Locate the cell with the specified text and output its [X, Y] center coordinate. 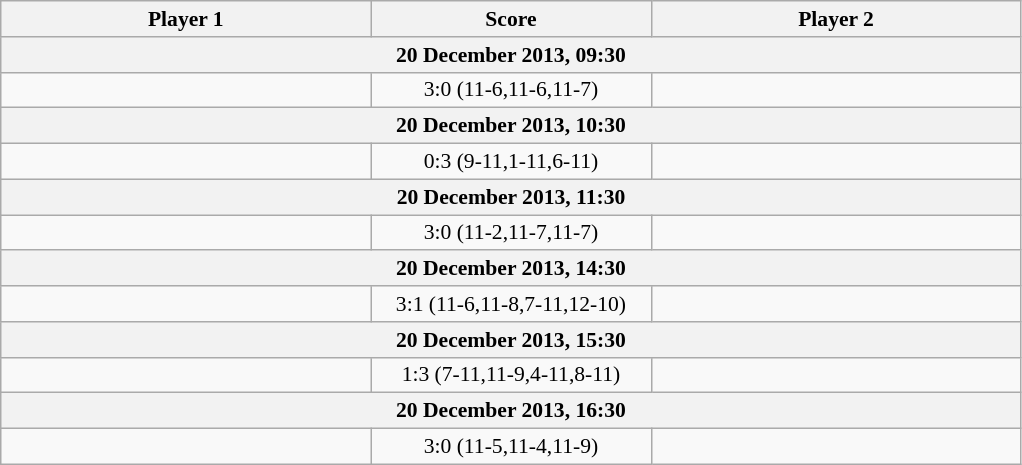
Player 1 [186, 19]
Score [511, 19]
20 December 2013, 14:30 [511, 269]
20 December 2013, 16:30 [511, 411]
Player 2 [836, 19]
3:0 (11-2,11-7,11-7) [511, 233]
3:0 (11-5,11-4,11-9) [511, 447]
20 December 2013, 15:30 [511, 340]
20 December 2013, 10:30 [511, 126]
1:3 (7-11,11-9,4-11,8-11) [511, 375]
3:0 (11-6,11-6,11-7) [511, 90]
20 December 2013, 11:30 [511, 197]
0:3 (9-11,1-11,6-11) [511, 162]
3:1 (11-6,11-8,7-11,12-10) [511, 304]
20 December 2013, 09:30 [511, 55]
